Capture the cell that displays the provided text and extract its [X, Y] central coordinate. 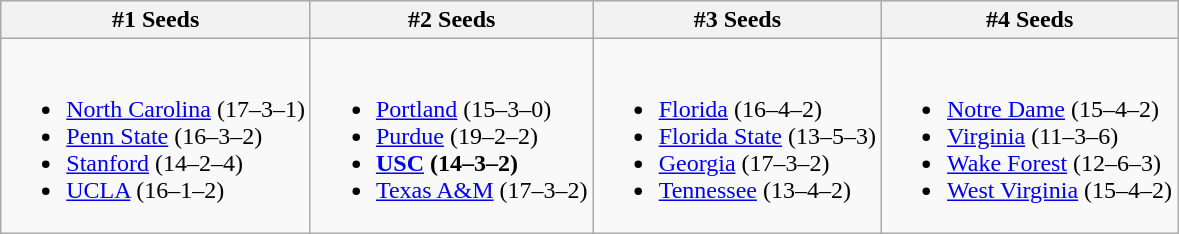
Florida (16–4–2)Florida State (13–5–3)Georgia (17–3–2)Tennessee (13–4–2) [737, 136]
Notre Dame (15–4–2)Virginia (11–3–6)Wake Forest (12–6–3)West Virginia (15–4–2) [1030, 136]
Portland (15–3–0)Purdue (19–2–2)USC (14–3–2)Texas A&M (17–3–2) [452, 136]
North Carolina (17–3–1)Penn State (16–3–2)Stanford (14–2–4)UCLA (16–1–2) [156, 136]
#3 Seeds [737, 20]
#4 Seeds [1030, 20]
#1 Seeds [156, 20]
#2 Seeds [452, 20]
